Return the (X, Y) coordinate for the center point of the cell that contains the specified text.  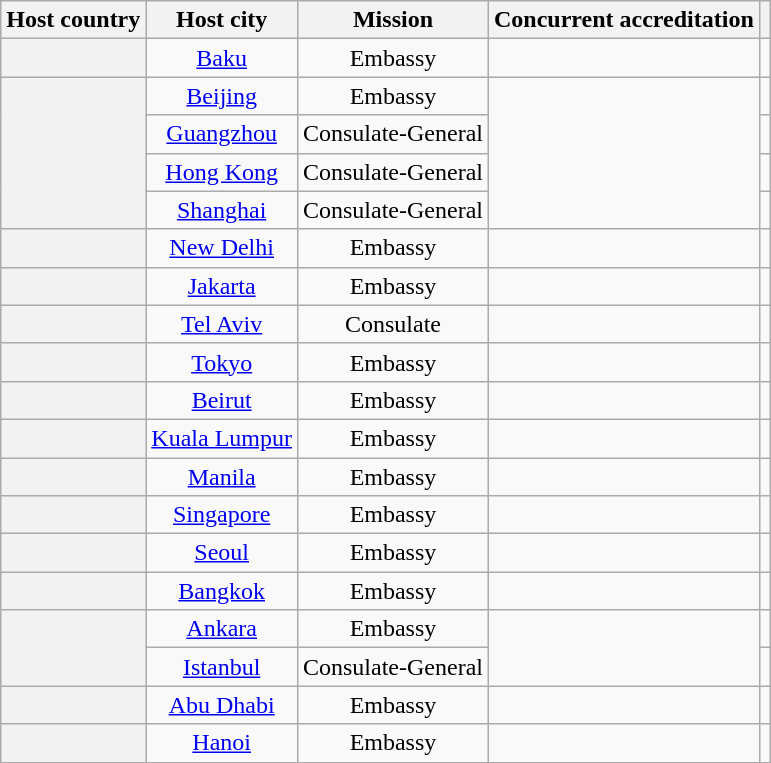
New Delhi (222, 248)
Hanoi (222, 743)
Tokyo (222, 362)
Istanbul (222, 667)
Consulate (392, 324)
Mission (392, 20)
Manila (222, 477)
Host country (74, 20)
Singapore (222, 515)
Bangkok (222, 591)
Beijing (222, 96)
Guangzhou (222, 134)
Seoul (222, 553)
Host city (222, 20)
Abu Dhabi (222, 705)
Hong Kong (222, 172)
Kuala Lumpur (222, 438)
Concurrent accreditation (624, 20)
Beirut (222, 400)
Tel Aviv (222, 324)
Baku (222, 58)
Jakarta (222, 286)
Ankara (222, 629)
Shanghai (222, 210)
